Capture the cell that displays the provided text and extract its [x, y] central coordinate. 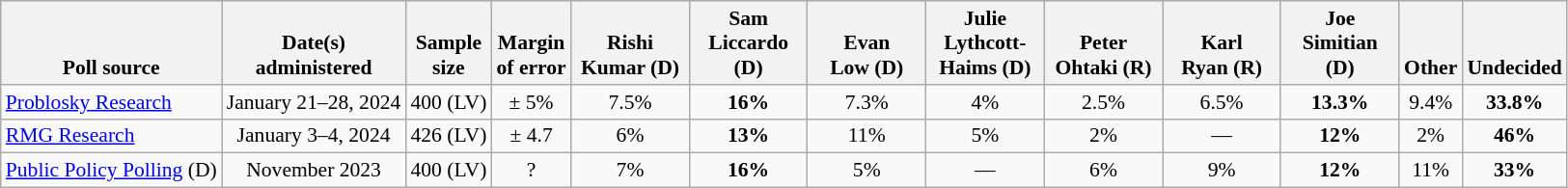
SamLiccardo (D) [749, 42]
Date(s)administered [315, 42]
6.5% [1222, 102]
426 (LV) [448, 136]
Julie Lythcott-Haims (D) [986, 42]
7% [631, 171]
Marginof error [531, 42]
7.3% [867, 102]
9% [1222, 171]
9.4% [1430, 102]
PeterOhtaki (R) [1104, 42]
46% [1514, 136]
2.5% [1104, 102]
January 21–28, 2024 [315, 102]
7.5% [631, 102]
EvanLow (D) [867, 42]
Samplesize [448, 42]
33.8% [1514, 102]
4% [986, 102]
Poll source [112, 42]
± 4.7 [531, 136]
13.3% [1339, 102]
Problosky Research [112, 102]
January 3–4, 2024 [315, 136]
November 2023 [315, 171]
RishiKumar (D) [631, 42]
Public Policy Polling (D) [112, 171]
Other [1430, 42]
? [531, 171]
33% [1514, 171]
13% [749, 136]
RMG Research [112, 136]
JoeSimitian (D) [1339, 42]
Undecided [1514, 42]
KarlRyan (R) [1222, 42]
± 5% [531, 102]
